Extract the (x, y) coordinate from the center of the cell holding the provided text.  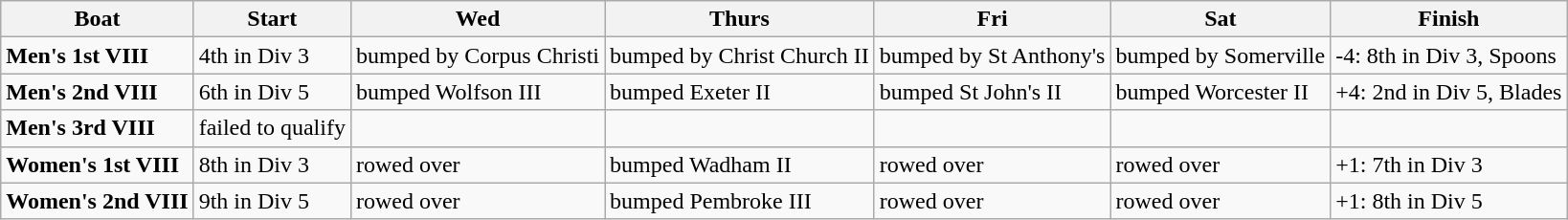
Wed (477, 19)
bumped by Somerville (1221, 55)
failed to qualify (272, 128)
Thurs (740, 19)
bumped by Christ Church II (740, 55)
Women's 1st VIII (98, 165)
6th in Div 5 (272, 92)
bumped Wolfson III (477, 92)
Finish (1449, 19)
bumped by Corpus Christi (477, 55)
bumped Pembroke III (740, 201)
Men's 1st VIII (98, 55)
bumped by St Anthony's (992, 55)
Boat (98, 19)
+4: 2nd in Div 5, Blades (1449, 92)
+1: 7th in Div 3 (1449, 165)
bumped Worcester II (1221, 92)
bumped Wadham II (740, 165)
Men's 3rd VIII (98, 128)
bumped St John's II (992, 92)
8th in Div 3 (272, 165)
Start (272, 19)
Fri (992, 19)
-4: 8th in Div 3, Spoons (1449, 55)
4th in Div 3 (272, 55)
Women's 2nd VIII (98, 201)
+1: 8th in Div 5 (1449, 201)
Men's 2nd VIII (98, 92)
Sat (1221, 19)
bumped Exeter II (740, 92)
9th in Div 5 (272, 201)
